Provide the (X, Y) coordinate of the cell's center where the given text is located.  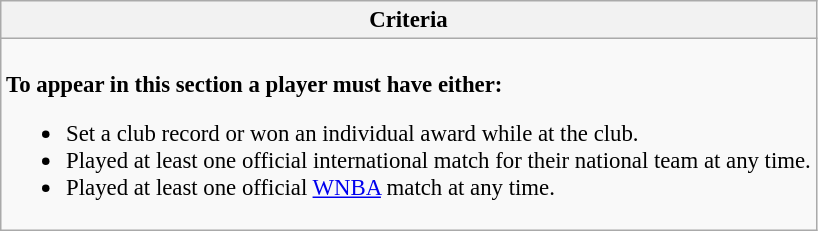
Criteria (408, 20)
